Capture the cell that displays the provided text and extract its (x, y) central coordinate. 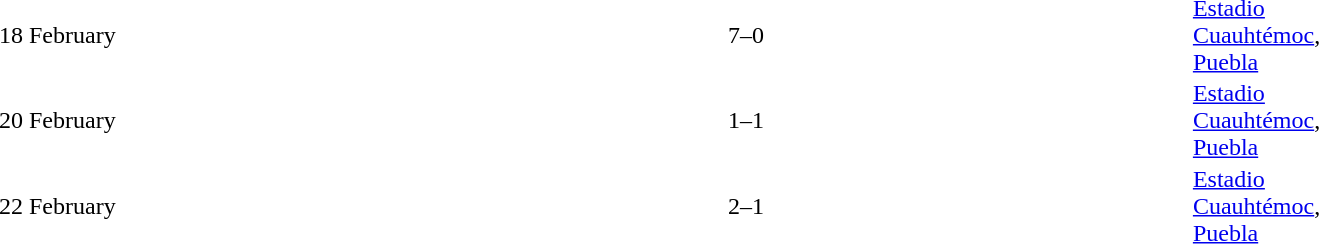
1–1 (746, 120)
